Extract the [x, y] coordinate from the center of the cell holding the provided text.  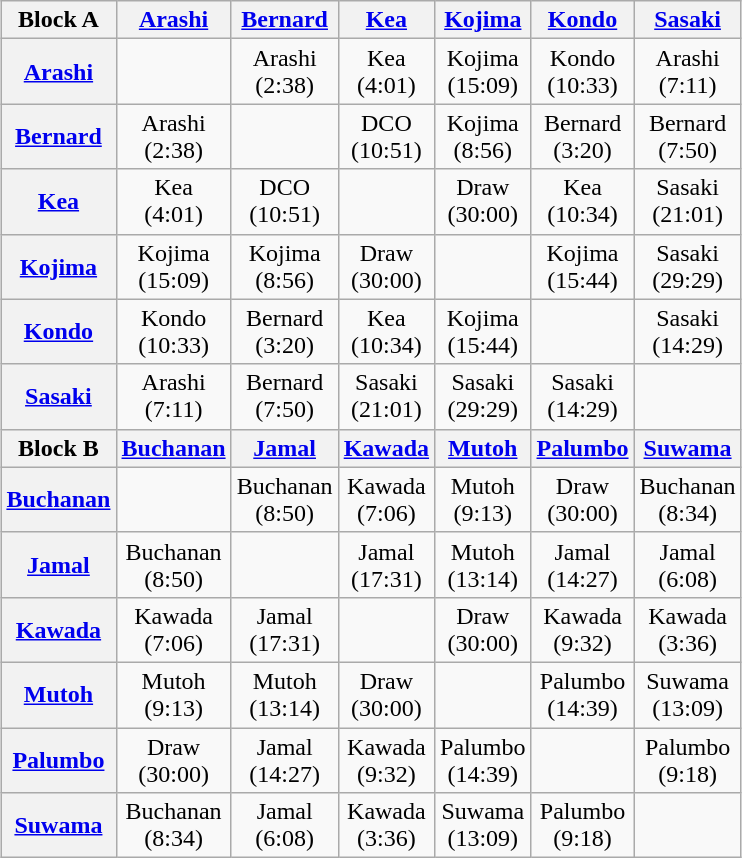
Block A [58, 20]
Block B [58, 448]
